From the cell containing the given text, extract its center point as [x, y] coordinate. 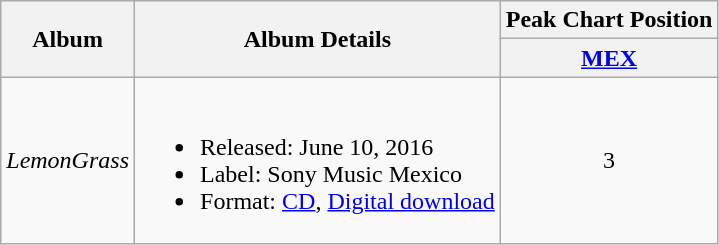
Album Details [318, 39]
MEX [609, 58]
Peak Chart Position [609, 20]
Album [68, 39]
LemonGrass [68, 160]
Released: June 10, 2016Label: Sony Music MexicoFormat: CD, Digital download [318, 160]
3 [609, 160]
